Identify which cell holds the provided text, then report its (X, Y) central coordinate. 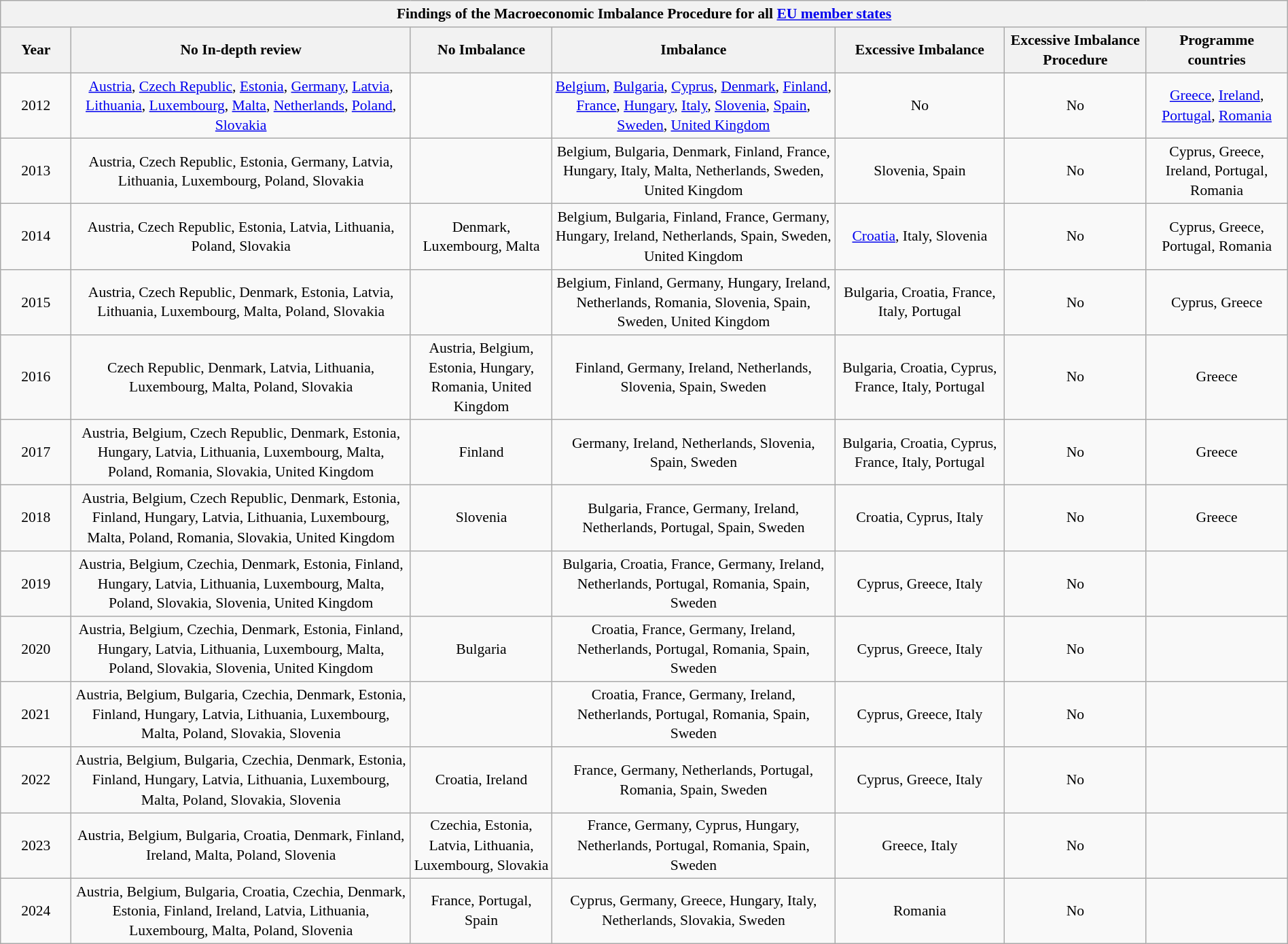
2022 (36, 780)
Excessive Imbalance (920, 50)
Finland (481, 453)
Romania (920, 911)
Excessive Imbalance Procedure (1075, 50)
Croatia, Cyprus, Italy (920, 518)
2024 (36, 911)
Austria, Belgium, Estonia, Hungary, Romania, United Kingdom (481, 378)
Austria, Belgium, Czech Republic, Denmark, Estonia, Hungary, Latvia, Lithuania, Luxembourg, Malta, Poland, Romania, Slovakia, United Kingdom (241, 453)
Year (36, 50)
Denmark, Luxembourg, Malta (481, 237)
Greece, Italy (920, 845)
Austria, Belgium, Czech Republic, Denmark, Estonia, Finland, Hungary, Latvia, Lithuania, Luxembourg, Malta, Poland, Romania, Slovakia, United Kingdom (241, 518)
Czechia, Estonia, Latvia, Lithuania, Luxembourg, Slovakia (481, 845)
Austria, Czech Republic, Denmark, Estonia, Latvia, Lithuania, Luxembourg, Malta, Poland, Slovakia (241, 302)
France, Germany, Netherlands, Portugal, Romania, Spain, Sweden (694, 780)
No In-depth review (241, 50)
Greece, Ireland, Portugal, Romania (1217, 106)
Bulgaria, Croatia, France, Italy, Portugal (920, 302)
Findings of the Macroeconomic Imbalance Procedure for all EU member states (644, 14)
2014 (36, 237)
2023 (36, 845)
Cyprus, Greece, Ireland, Portugal, Romania (1217, 171)
Belgium, Finland, Germany, Hungary, Ireland, Netherlands, Romania, Slovenia, Spain, Sweden, United Kingdom (694, 302)
France, Germany, Cyprus, Hungary, Netherlands, Portugal, Romania, Spain, Sweden (694, 845)
Croatia, Ireland (481, 780)
2020 (36, 649)
Slovenia (481, 518)
Cyprus, Germany, Greece, Hungary, Italy, Netherlands, Slovakia, Sweden (694, 911)
2016 (36, 378)
2015 (36, 302)
Cyprus, Greece (1217, 302)
Belgium, Bulgaria, Denmark, Finland, France, Hungary, Italy, Malta, Netherlands, Sweden, United Kingdom (694, 171)
Czech Republic, Denmark, Latvia, Lithuania, Luxembourg, Malta, Poland, Slovakia (241, 378)
2012 (36, 106)
France, Portugal, Spain (481, 911)
Belgium, Bulgaria, Cyprus, Denmark, Finland, France, Hungary, Italy, Slovenia, Spain, Sweden, United Kingdom (694, 106)
Austria, Czech Republic, Estonia, Latvia, Lithuania, Poland, Slovakia (241, 237)
Imbalance (694, 50)
2019 (36, 584)
Austria, Belgium, Bulgaria, Croatia, Denmark, Finland, Ireland, Malta, Poland, Slovenia (241, 845)
2013 (36, 171)
2021 (36, 714)
Belgium, Bulgaria, Finland, France, Germany, Hungary, Ireland, Netherlands, Spain, Sweden, United Kingdom (694, 237)
Finland, Germany, Ireland, Netherlands, Slovenia, Spain, Sweden (694, 378)
Bulgaria (481, 649)
Cyprus, Greece, Portugal, Romania (1217, 237)
Austria, Czech Republic, Estonia, Germany, Latvia, Lithuania, Luxembourg, Poland, Slovakia (241, 171)
2017 (36, 453)
Slovenia, Spain (920, 171)
Bulgaria, Croatia, France, Germany, Ireland, Netherlands, Portugal, Romania, Spain, Sweden (694, 584)
Croatia, Italy, Slovenia (920, 237)
Germany, Ireland, Netherlands, Slovenia, Spain, Sweden (694, 453)
2018 (36, 518)
Programme countries (1217, 50)
Bulgaria, France, Germany, Ireland, Netherlands, Portugal, Spain, Sweden (694, 518)
Austria, Belgium, Bulgaria, Croatia, Czechia, Denmark, Estonia, Finland, Ireland, Latvia, Lithuania, Luxembourg, Malta, Poland, Slovenia (241, 911)
Austria, Czech Republic, Estonia, Germany, Latvia, Lithuania, Luxembourg, Malta, Netherlands, Poland, Slovakia (241, 106)
No Imbalance (481, 50)
